Identify which cell holds the provided text, then report its (x, y) central coordinate. 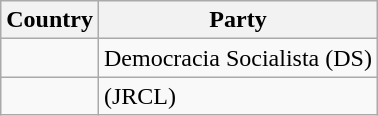
Democracia Socialista (DS) (238, 58)
(JRCL) (238, 96)
Party (238, 20)
Country (50, 20)
